Find where the given text appears and provide that cell's center as [X, Y] coordinate. 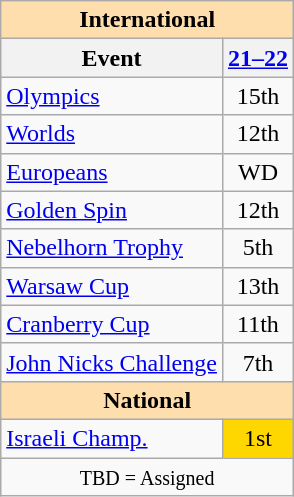
Warsaw Cup [112, 286]
11th [258, 324]
Cranberry Cup [112, 324]
21–22 [258, 58]
Event [112, 58]
15th [258, 96]
Worlds [112, 134]
13th [258, 286]
International [148, 20]
Golden Spin [112, 210]
7th [258, 362]
5th [258, 248]
National [148, 400]
1st [258, 438]
WD [258, 172]
Europeans [112, 172]
Olympics [112, 96]
Nebelhorn Trophy [112, 248]
TBD = Assigned [148, 477]
Israeli Champ. [112, 438]
John Nicks Challenge [112, 362]
